Locate the cell with the specified text and output its [x, y] center coordinate. 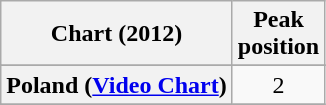
2 [278, 85]
Peakposition [278, 34]
Poland (Video Chart) [117, 85]
Chart (2012) [117, 34]
